Provide the [x, y] coordinate of the cell's center where the given text is located.  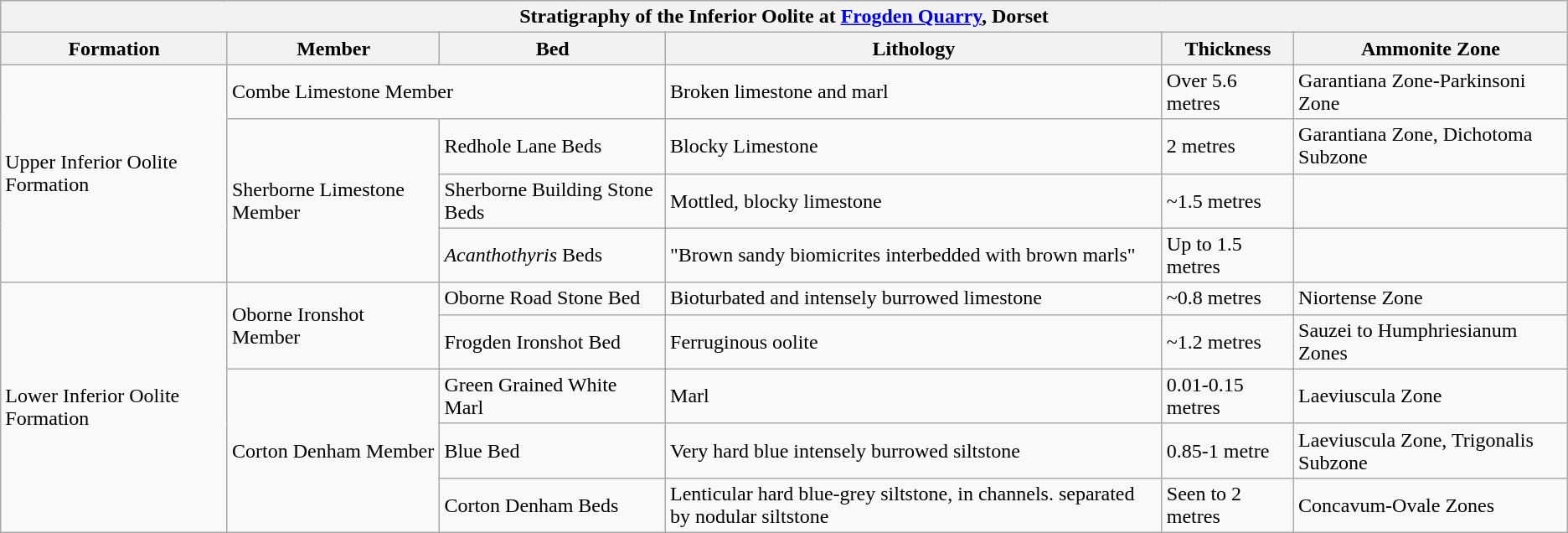
Sherborne Building Stone Beds [553, 201]
Laeviuscula Zone, Trigonalis Subzone [1431, 451]
Redhole Lane Beds [553, 146]
Blocky Limestone [915, 146]
~0.8 metres [1228, 298]
Corton Denham Beds [553, 505]
Lower Inferior Oolite Formation [114, 407]
Laeviuscula Zone [1431, 396]
Frogden Ironshot Bed [553, 342]
Green Grained White Marl [553, 396]
Blue Bed [553, 451]
~1.2 metres [1228, 342]
Garantiana Zone, Dichotoma Subzone [1431, 146]
Oborne Ironshot Member [333, 325]
Lithology [915, 49]
Thickness [1228, 49]
Marl [915, 396]
Stratigraphy of the Inferior Oolite at Frogden Quarry, Dorset [784, 17]
"Brown sandy biomicrites interbedded with brown marls" [915, 255]
Over 5.6 metres [1228, 92]
Broken limestone and marl [915, 92]
Up to 1.5 metres [1228, 255]
0.85-1 metre [1228, 451]
Seen to 2 metres [1228, 505]
Garantiana Zone-Parkinsoni Zone [1431, 92]
Upper Inferior Oolite Formation [114, 173]
Formation [114, 49]
Mottled, blocky limestone [915, 201]
Acanthothyris Beds [553, 255]
0.01-0.15 metres [1228, 396]
Member [333, 49]
Bioturbated and intensely burrowed limestone [915, 298]
Sherborne Limestone Member [333, 201]
Oborne Road Stone Bed [553, 298]
Niortense Zone [1431, 298]
Combe Limestone Member [446, 92]
~1.5 metres [1228, 201]
Lenticular hard blue-grey siltstone, in channels. separated by nodular siltstone [915, 505]
Ammonite Zone [1431, 49]
Corton Denham Member [333, 451]
Sauzei to Humphriesianum Zones [1431, 342]
2 metres [1228, 146]
Very hard blue intensely burrowed siltstone [915, 451]
Ferruginous oolite [915, 342]
Concavum-Ovale Zones [1431, 505]
Bed [553, 49]
